Detect which cell encompasses the target text, then output its [X, Y] center coordinate. 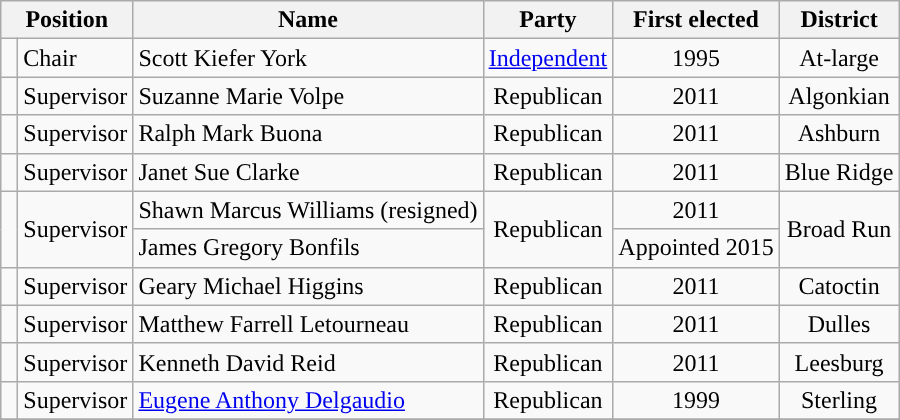
Sterling [839, 400]
Geary Michael Higgins [308, 286]
Independent [548, 58]
1999 [696, 400]
Position [67, 20]
Catoctin [839, 286]
Algonkian [839, 96]
Shawn Marcus Williams (resigned) [308, 210]
Ashburn [839, 134]
Party [548, 20]
James Gregory Bonfils [308, 248]
Ralph Mark Buona [308, 134]
At-large [839, 58]
Kenneth David Reid [308, 362]
Janet Sue Clarke [308, 172]
Broad Run [839, 229]
Suzanne Marie Volpe [308, 96]
Scott Kiefer York [308, 58]
First elected [696, 20]
Chair [76, 58]
Appointed 2015 [696, 248]
Eugene Anthony Delgaudio [308, 400]
1995 [696, 58]
Matthew Farrell Letourneau [308, 324]
Blue Ridge [839, 172]
Dulles [839, 324]
Leesburg [839, 362]
Name [308, 20]
District [839, 20]
